Identify which cell holds the provided text, then report its (x, y) central coordinate. 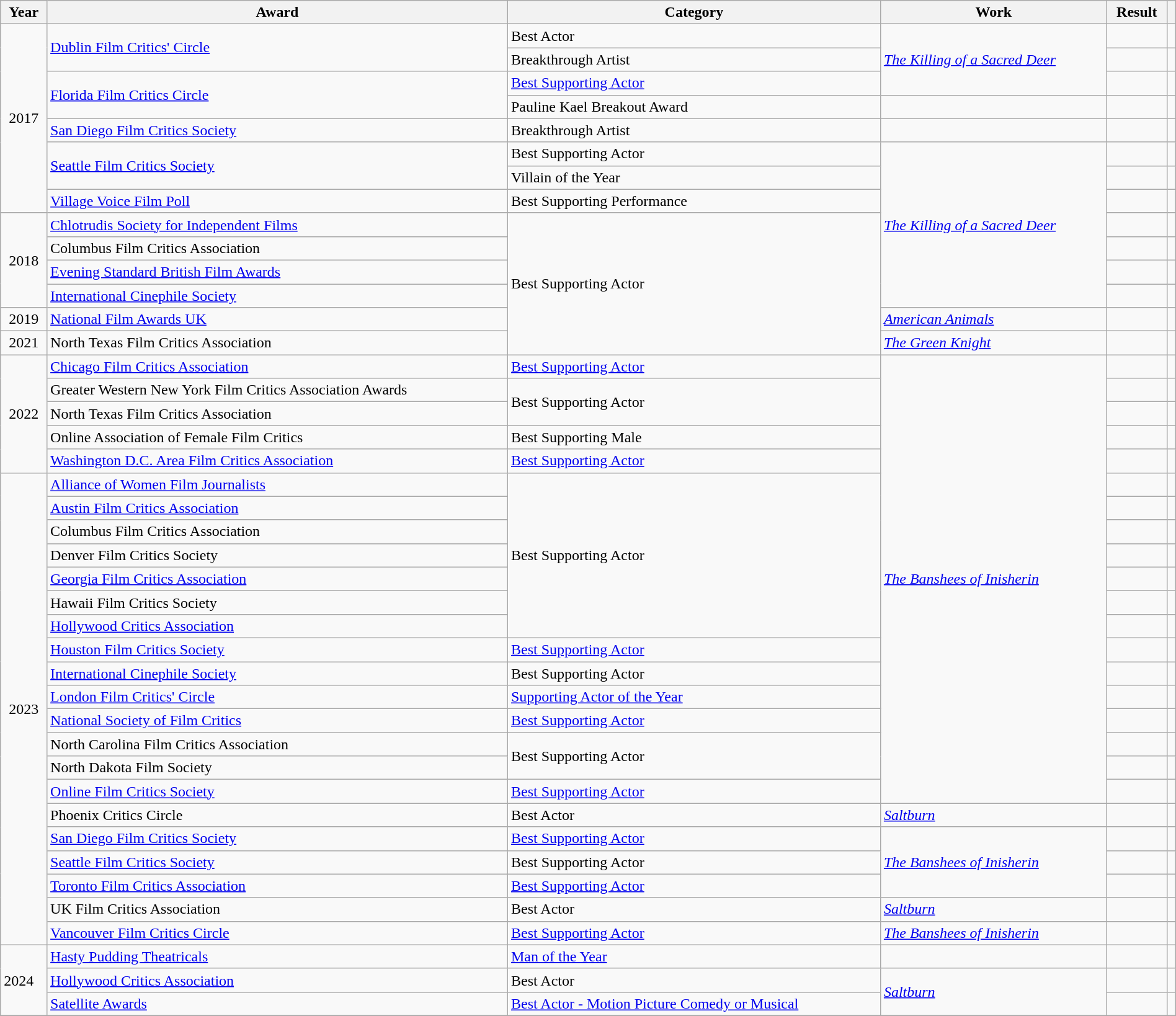
2018 (24, 260)
Chicago Film Critics Association (278, 367)
2022 (24, 414)
Supporting Actor of the Year (693, 697)
2021 (24, 343)
Best Supporting Performance (693, 201)
Georgia Film Critics Association (278, 579)
National Film Awards UK (278, 319)
Hasty Pudding Theatricals (278, 956)
UK Film Critics Association (278, 909)
Vancouver Film Critics Circle (278, 933)
Houston Film Critics Society (278, 649)
Alliance of Women Film Journalists (278, 484)
National Society of Film Critics (278, 721)
2019 (24, 319)
Hawaii Film Critics Society (278, 602)
Village Voice Film Poll (278, 201)
2023 (24, 708)
Florida Film Critics Circle (278, 95)
Online Film Critics Society (278, 791)
Work (994, 12)
Best Actor - Motion Picture Comedy or Musical (693, 1004)
London Film Critics' Circle (278, 697)
Denver Film Critics Society (278, 555)
Phoenix Critics Circle (278, 815)
Pauline Kael Breakout Award (693, 107)
Washington D.C. Area Film Critics Association (278, 461)
Best Supporting Male (693, 437)
Austin Film Critics Association (278, 508)
Result (1136, 12)
North Carolina Film Critics Association (278, 744)
2017 (24, 118)
Toronto Film Critics Association (278, 886)
Evening Standard British Film Awards (278, 272)
Year (24, 12)
Category (693, 12)
North Dakota Film Society (278, 768)
Man of the Year (693, 956)
Greater Western New York Film Critics Association Awards (278, 390)
Villain of the Year (693, 177)
The Green Knight (994, 343)
American Animals (994, 319)
Award (278, 12)
Online Association of Female Film Critics (278, 437)
Chlotrudis Society for Independent Films (278, 225)
Dublin Film Critics' Circle (278, 48)
Satellite Awards (278, 1004)
2024 (24, 980)
